Find where the given text appears and provide that cell's center as [X, Y] coordinate. 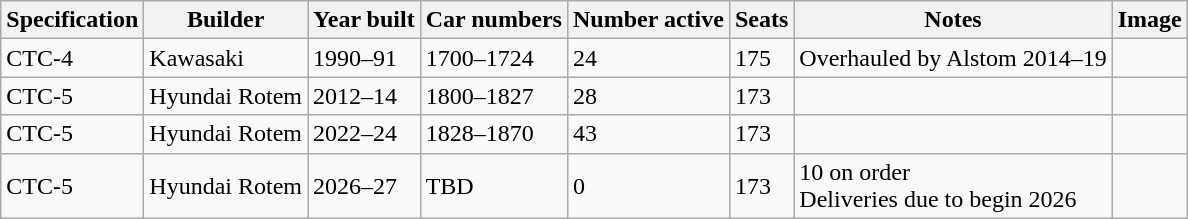
43 [648, 134]
28 [648, 96]
2026–27 [364, 186]
0 [648, 186]
Number active [648, 20]
Image [1150, 20]
TBD [494, 186]
Overhauled by Alstom 2014–19 [953, 58]
Builder [226, 20]
Seats [761, 20]
1700–1724 [494, 58]
CTC-4 [72, 58]
1990–91 [364, 58]
Year built [364, 20]
1800–1827 [494, 96]
1828–1870 [494, 134]
2012–14 [364, 96]
Car numbers [494, 20]
Kawasaki [226, 58]
10 on orderDeliveries due to begin 2026 [953, 186]
24 [648, 58]
Notes [953, 20]
2022–24 [364, 134]
Specification [72, 20]
175 [761, 58]
